Scan for the cell matching the given text and deliver its (x, y) coordinate at center. 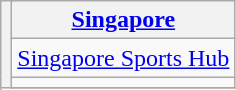
Singapore Sports Hub (124, 58)
Singapore (124, 20)
